Provide the (x, y) coordinate of the cell's center where the given text is located.  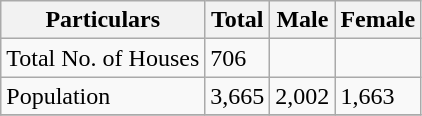
Population (103, 96)
Particulars (103, 20)
Total (238, 20)
3,665 (238, 96)
Male (302, 20)
Female (378, 20)
Total No. of Houses (103, 58)
1,663 (378, 96)
2,002 (302, 96)
706 (238, 58)
